Capture the cell that displays the provided text and extract its (X, Y) central coordinate. 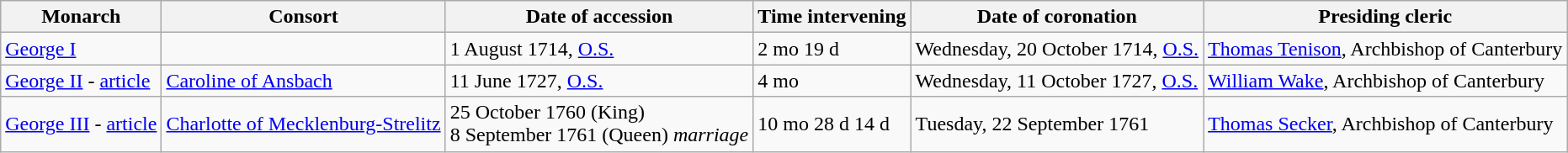
Time intervening (832, 17)
2 mo 19 d (832, 49)
11 June 1727, O.S. (599, 81)
Thomas Secker, Archbishop of Canterbury (1385, 124)
Charlotte of Mecklenburg-Strelitz (303, 124)
Monarch (81, 17)
4 mo (832, 81)
George II - article (81, 81)
Date of coronation (1057, 17)
Tuesday, 22 September 1761 (1057, 124)
George I (81, 49)
William Wake, Archbishop of Canterbury (1385, 81)
25 October 1760 (King)8 September 1761 (Queen) marriage (599, 124)
Thomas Tenison, Archbishop of Canterbury (1385, 49)
Consort (303, 17)
Caroline of Ansbach (303, 81)
George III - article (81, 124)
1 August 1714, O.S. (599, 49)
10 mo 28 d 14 d (832, 124)
Wednesday, 20 October 1714, O.S. (1057, 49)
Wednesday, 11 October 1727, O.S. (1057, 81)
Presiding cleric (1385, 17)
Date of accession (599, 17)
